Scan for the cell matching the given text and deliver its [x, y] coordinate at center. 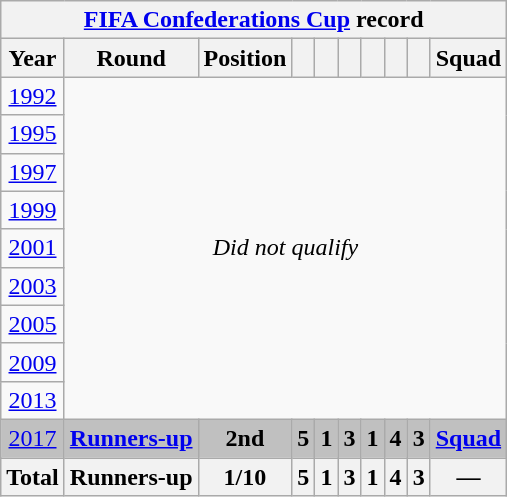
1/10 [245, 477]
FIFA Confederations Cup record [254, 20]
1999 [33, 210]
Total [33, 477]
Round [131, 58]
2003 [33, 286]
2005 [33, 324]
Did not qualify [285, 248]
1995 [33, 134]
1992 [33, 96]
Year [33, 58]
2nd [245, 438]
2009 [33, 362]
Position [245, 58]
1997 [33, 172]
2017 [33, 438]
2013 [33, 400]
2001 [33, 248]
— [468, 477]
